Scan for the cell matching the given text and deliver its [x, y] coordinate at center. 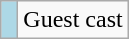
Guest cast [73, 20]
